Identify which cell holds the provided text, then report its [x, y] central coordinate. 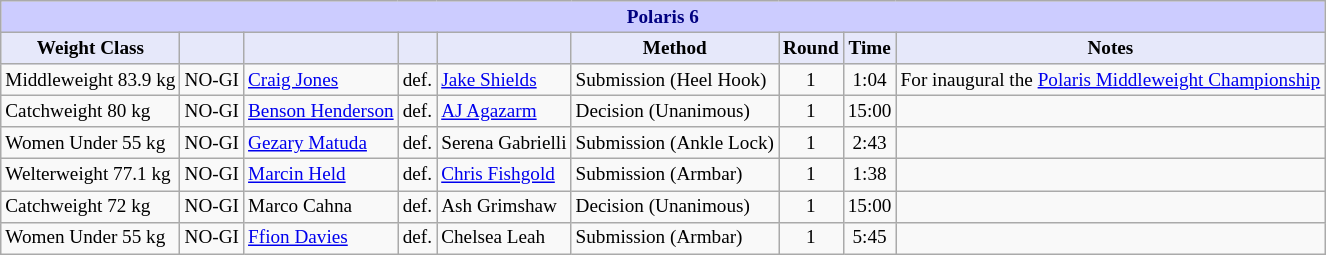
5:45 [870, 238]
Chelsea Leah [504, 238]
For inaugural the Polaris Middleweight Championship [1110, 80]
Serena Gabrielli [504, 143]
Submission (Ankle Lock) [674, 143]
Polaris 6 [663, 17]
Notes [1110, 48]
1:04 [870, 80]
Welterweight 77.1 kg [90, 175]
Ash Grimshaw [504, 206]
Time [870, 48]
Catchweight 72 kg [90, 206]
Middleweight 83.9 kg [90, 80]
Chris Fishgold [504, 175]
Craig Jones [320, 80]
Ffion Davies [320, 238]
Catchweight 80 kg [90, 111]
Marco Cahna [320, 206]
AJ Agazarm [504, 111]
Jake Shields [504, 80]
Benson Henderson [320, 111]
Method [674, 48]
2:43 [870, 143]
1:38 [870, 175]
Marcin Held [320, 175]
Weight Class [90, 48]
Gezary Matuda [320, 143]
Submission (Heel Hook) [674, 80]
Round [812, 48]
